Extract the [X, Y] coordinate from the center of the cell holding the provided text.  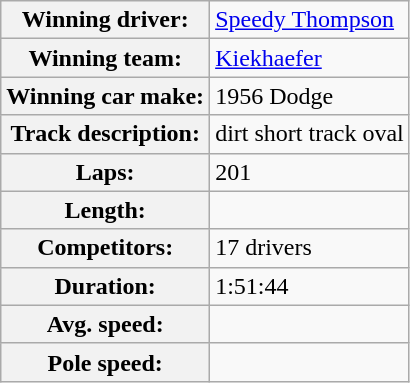
Winning team: [106, 58]
1:51:44 [310, 286]
Winning car make: [106, 96]
dirt short track oval [310, 134]
Kiekhaefer [310, 58]
17 drivers [310, 248]
201 [310, 172]
Pole speed: [106, 362]
Avg. speed: [106, 324]
Duration: [106, 286]
Laps: [106, 172]
Length: [106, 210]
Track description: [106, 134]
Competitors: [106, 248]
Winning driver: [106, 20]
1956 Dodge [310, 96]
Speedy Thompson [310, 20]
